Output the (X, Y) coordinate of the center of the cell containing the given text.  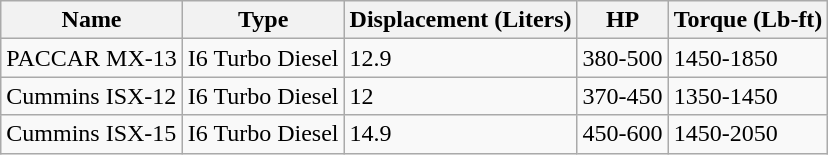
1450-2050 (748, 134)
450-600 (622, 134)
14.9 (460, 134)
12.9 (460, 58)
PACCAR MX-13 (92, 58)
1450-1850 (748, 58)
Displacement (Liters) (460, 20)
1350-1450 (748, 96)
HP (622, 20)
12 (460, 96)
Type (263, 20)
Torque (Lb-ft) (748, 20)
370-450 (622, 96)
Cummins ISX-15 (92, 134)
Cummins ISX-12 (92, 96)
Name (92, 20)
380-500 (622, 58)
